Search for the cell housing the specified text and yield its (x, y) center coordinate. 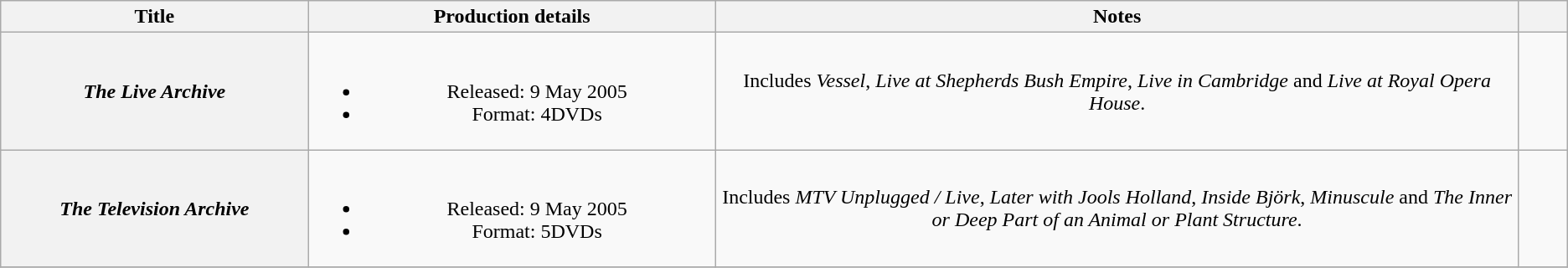
Released: 9 May 2005Format: 4DVDs (512, 91)
The Live Archive (154, 91)
Production details (512, 17)
The Television Archive (154, 209)
Notes (1117, 17)
Includes MTV Unplugged / Live, Later with Jools Holland, Inside Björk, Minuscule and The Inner or Deep Part of an Animal or Plant Structure. (1117, 209)
Title (154, 17)
Includes Vessel, Live at Shepherds Bush Empire, Live in Cambridge and Live at Royal Opera House. (1117, 91)
Released: 9 May 2005Format: 5DVDs (512, 209)
